Return the [X, Y] coordinate for the center point of the cell that contains the specified text.  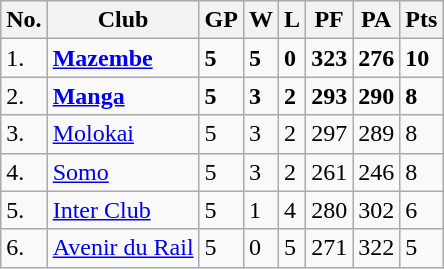
Avenir du Rail [123, 248]
6. [24, 248]
No. [24, 20]
302 [376, 210]
4 [292, 210]
1 [260, 210]
Club [123, 20]
261 [330, 172]
6 [422, 210]
10 [422, 58]
Manga [123, 96]
GP [221, 20]
290 [376, 96]
Molokai [123, 134]
5. [24, 210]
PF [330, 20]
W [260, 20]
Pts [422, 20]
271 [330, 248]
289 [376, 134]
PA [376, 20]
276 [376, 58]
297 [330, 134]
322 [376, 248]
Mazembe [123, 58]
4. [24, 172]
Inter Club [123, 210]
2. [24, 96]
1. [24, 58]
Somo [123, 172]
280 [330, 210]
3. [24, 134]
L [292, 20]
293 [330, 96]
323 [330, 58]
246 [376, 172]
